Extract the [x, y] coordinate from the center of the cell holding the provided text.  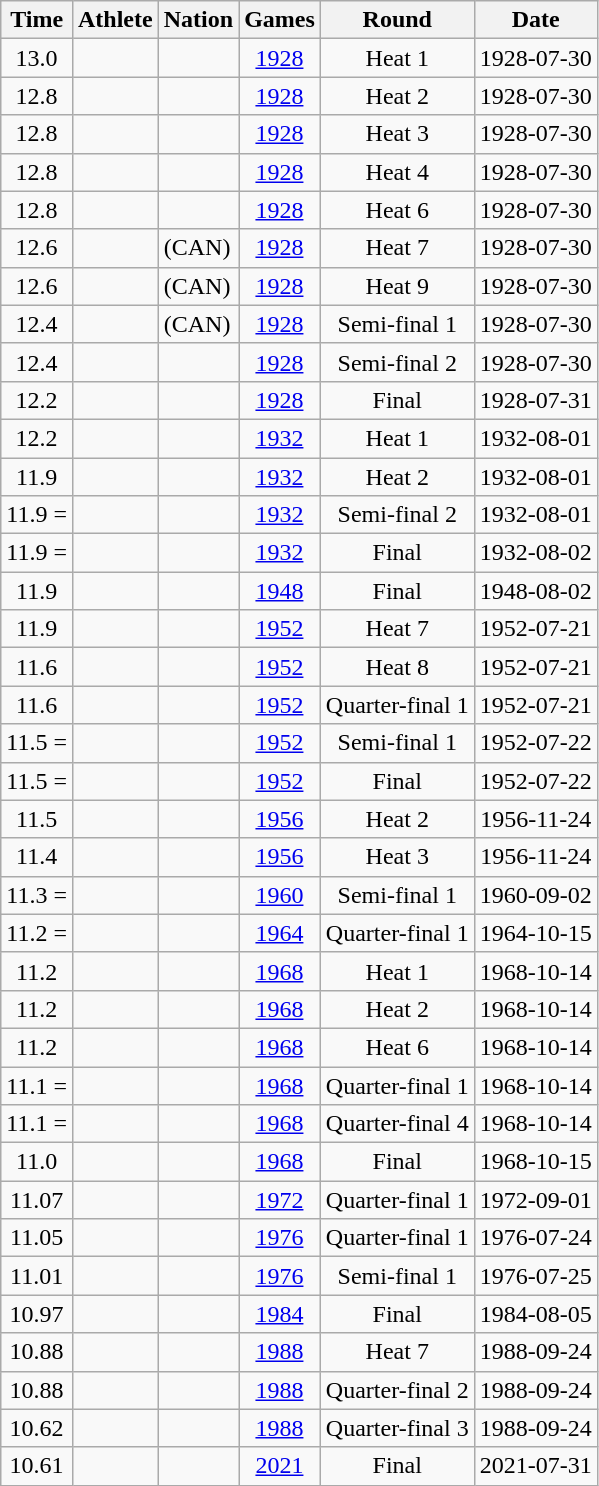
11.07 [37, 1200]
11.2 = [37, 933]
2021 [280, 1466]
1964-10-15 [536, 933]
1972 [280, 1200]
Heat 4 [397, 172]
Nation [198, 20]
1984 [280, 1314]
11.3 = [37, 895]
Athlete [115, 20]
1976-07-25 [536, 1276]
Time [37, 20]
Games [280, 20]
Date [536, 20]
Heat 8 [397, 667]
11.05 [37, 1238]
2021-07-31 [536, 1466]
Round [397, 20]
Heat 9 [397, 286]
1928-07-31 [536, 400]
Quarter-final 2 [397, 1390]
Quarter-final 3 [397, 1428]
1960-09-02 [536, 895]
11.0 [37, 1162]
1976-07-24 [536, 1238]
1964 [280, 933]
1968-10-15 [536, 1162]
1948-08-02 [536, 591]
10.61 [37, 1466]
Quarter-final 4 [397, 1124]
10.62 [37, 1428]
11.4 [37, 857]
1960 [280, 895]
1972-09-01 [536, 1200]
11.5 [37, 819]
1932-08-02 [536, 553]
1984-08-05 [536, 1314]
13.0 [37, 58]
1948 [280, 591]
10.97 [37, 1314]
11.01 [37, 1276]
